Output the (x, y) coordinate of the center of the cell containing the given text.  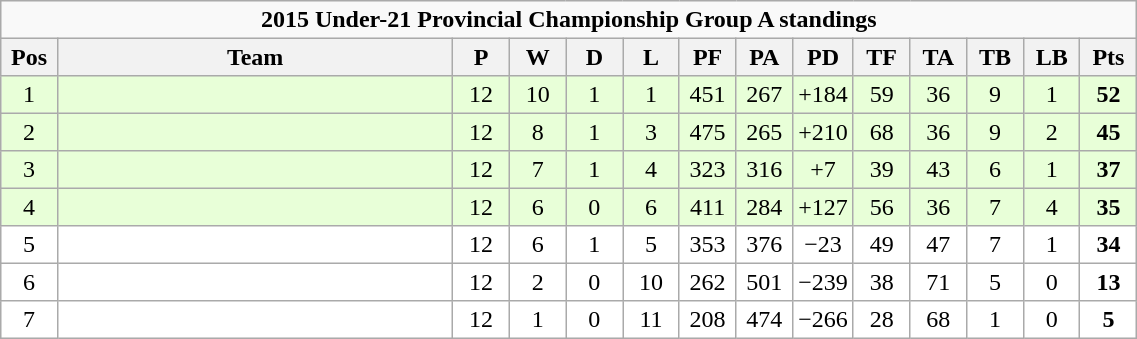
TA (938, 56)
71 (938, 282)
PA (764, 56)
35 (1108, 206)
38 (882, 282)
2015 Under-21 Provincial Championship Group A standings (569, 20)
TF (882, 56)
45 (1108, 132)
+210 (824, 132)
L (652, 56)
+127 (824, 206)
353 (708, 244)
−23 (824, 244)
475 (708, 132)
Team (254, 56)
284 (764, 206)
−239 (824, 282)
208 (708, 318)
39 (882, 170)
PD (824, 56)
Pos (30, 56)
43 (938, 170)
W (538, 56)
411 (708, 206)
+7 (824, 170)
P (482, 56)
28 (882, 318)
+184 (824, 94)
34 (1108, 244)
323 (708, 170)
PF (708, 56)
262 (708, 282)
LB (1052, 56)
37 (1108, 170)
376 (764, 244)
47 (938, 244)
13 (1108, 282)
D (594, 56)
8 (538, 132)
267 (764, 94)
−266 (824, 318)
501 (764, 282)
316 (764, 170)
56 (882, 206)
49 (882, 244)
52 (1108, 94)
Pts (1108, 56)
59 (882, 94)
265 (764, 132)
451 (708, 94)
11 (652, 318)
474 (764, 318)
TB (996, 56)
